Identify which cell holds the provided text, then report its [X, Y] central coordinate. 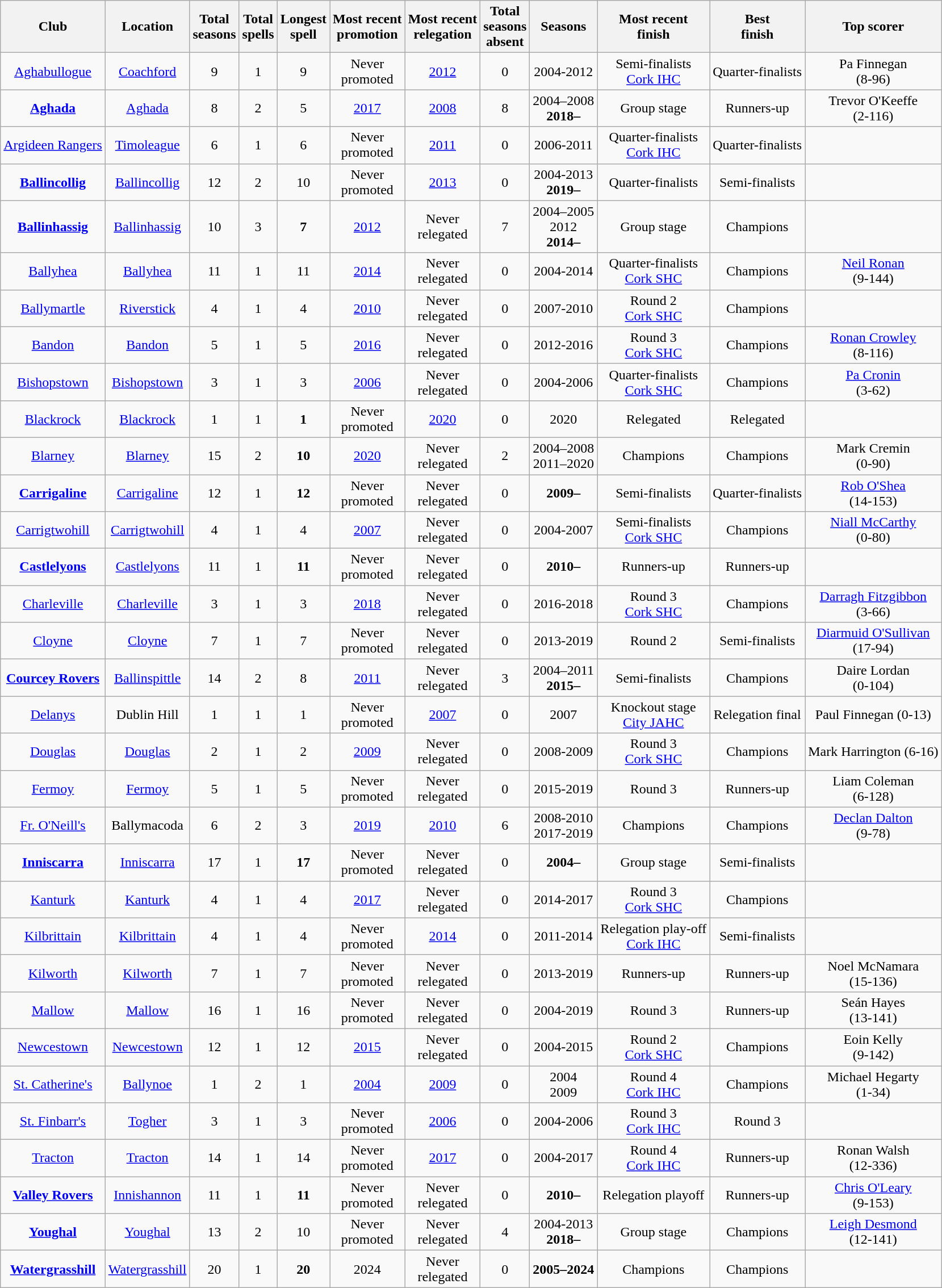
20042009 [563, 1084]
Daire Lordan(0-104) [873, 678]
2005–2024 [563, 1269]
Timoleague [148, 145]
2004-2015 [563, 1047]
2004– [563, 862]
2011-2014 [563, 936]
Fr. O'Neill's [53, 826]
Ronan Walsh(12-336) [873, 1159]
Pa Cronin(3-62) [873, 382]
Ballymartle [53, 308]
Mark Harrington (6-16) [873, 752]
2004-2014 [563, 271]
Totalseasons [215, 27]
Eoin Kelly(9-142) [873, 1047]
Relegation playoff [654, 1195]
Michael Hegarty(1-34) [873, 1084]
Seán Hayes(13-141) [873, 1010]
Top scorer [873, 27]
Ronan Crowley(8-116) [873, 345]
2014-2017 [563, 900]
Round 2 [654, 641]
2024 [368, 1269]
Courcey Rovers [53, 678]
Noel McNamara(15-136) [873, 973]
Ballynoe [148, 1084]
2016-2018 [563, 604]
2015-2019 [563, 788]
Relegation play-offCork IHC [654, 936]
Mark Cremin(0-90) [873, 455]
2008-2009 [563, 752]
Pa Finnegan(8-96) [873, 72]
Paul Finnegan (0-13) [873, 714]
Liam Coleman(6-128) [873, 788]
Seasons [563, 27]
Togher [148, 1121]
Argideen Rangers [53, 145]
2004-2012 [563, 72]
St. Finbarr's [53, 1121]
Ballinspittle [148, 678]
Most recentfinish [654, 27]
Leigh Desmond(12-141) [873, 1232]
Quarter-finalistsCork IHC [654, 145]
Valley Rovers [53, 1195]
2008 [443, 108]
Dublin Hill [148, 714]
Knockout stageCity JAHC [654, 714]
Aghabullogue [53, 72]
2004–20082011–2020 [563, 455]
Innishannon [148, 1195]
Semi-finalistsCork IHC [654, 72]
2004–20112015– [563, 678]
Rob O'Shea(14-153) [873, 493]
2004–20082018– [563, 108]
Longestspell [303, 27]
St. Catherine's [53, 1084]
Club [53, 27]
2004 [368, 1084]
2004-2007 [563, 530]
Chris O'Leary(9-153) [873, 1195]
Niall McCarthy(0-80) [873, 530]
Round 3Cork IHC [654, 1121]
2007-2010 [563, 308]
Trevor O'Keeffe(2-116) [873, 108]
Bestfinish [757, 27]
2016 [368, 345]
13 [215, 1232]
2004-2019 [563, 1010]
Neil Ronan(9-144) [873, 271]
Diarmuid O'Sullivan(17-94) [873, 641]
Riverstick [148, 308]
Ballymacoda [148, 826]
Most recentpromotion [368, 27]
Most recentrelegation [443, 27]
2006-2011 [563, 145]
2015 [368, 1047]
Location [148, 27]
Totalspells [258, 27]
Relegation final [757, 714]
2008-20102017-2019 [563, 826]
2019 [368, 826]
2009– [563, 493]
Semi-finalistsCork SHC [654, 530]
2012-2016 [563, 345]
2004-20132018– [563, 1232]
Darragh Fitzgibbon(3-66) [873, 604]
Declan Dalton(9-78) [873, 826]
Delanys [53, 714]
Totalseasonsabsent [505, 27]
2004-2017 [563, 1159]
2004-20132019– [563, 182]
2018 [368, 604]
2013 [443, 182]
2004–200520122014– [563, 227]
15 [215, 455]
Coachford [148, 72]
